Identify which cell holds the provided text, then report its [x, y] central coordinate. 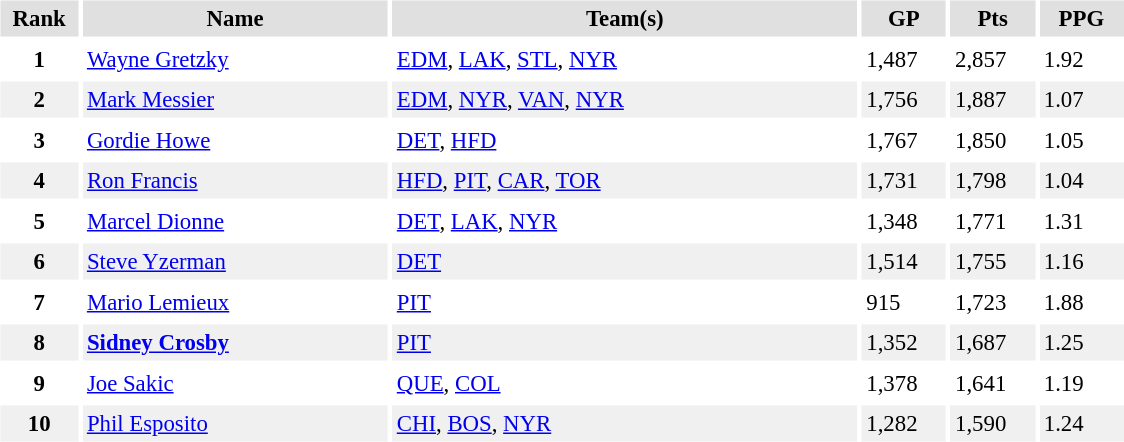
1,687 [993, 342]
1,378 [904, 383]
1,798 [993, 180]
EDM, LAK, STL, NYR [624, 59]
Name [234, 18]
Ron Francis [234, 180]
DET [624, 262]
1,887 [993, 100]
Gordie Howe [234, 140]
1.05 [1081, 140]
1.16 [1081, 262]
3 [38, 140]
1,348 [904, 221]
8 [38, 342]
1.88 [1081, 302]
Wayne Gretzky [234, 59]
2 [38, 100]
Sidney Crosby [234, 342]
DET, HFD [624, 140]
Mario Lemieux [234, 302]
EDM, NYR, VAN, NYR [624, 100]
1,731 [904, 180]
10 [38, 424]
2,857 [993, 59]
1,756 [904, 100]
Pts [993, 18]
Phil Esposito [234, 424]
1,590 [993, 424]
9 [38, 383]
1.04 [1081, 180]
Rank [38, 18]
1.24 [1081, 424]
PPG [1081, 18]
1 [38, 59]
Team(s) [624, 18]
GP [904, 18]
Marcel Dionne [234, 221]
1,850 [993, 140]
1,767 [904, 140]
1,755 [993, 262]
Joe Sakic [234, 383]
1,352 [904, 342]
1.07 [1081, 100]
1,282 [904, 424]
5 [38, 221]
CHI, BOS, NYR [624, 424]
1,514 [904, 262]
HFD, PIT, CAR, TOR [624, 180]
6 [38, 262]
1,487 [904, 59]
4 [38, 180]
Steve Yzerman [234, 262]
1,723 [993, 302]
1.19 [1081, 383]
Mark Messier [234, 100]
1.92 [1081, 59]
1.25 [1081, 342]
7 [38, 302]
DET, LAK, NYR [624, 221]
QUE, COL [624, 383]
1.31 [1081, 221]
1,641 [993, 383]
915 [904, 302]
1,771 [993, 221]
